Scan for the cell matching the given text and deliver its (X, Y) coordinate at center. 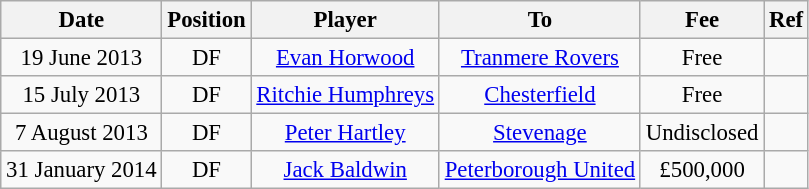
15 July 2013 (82, 95)
£500,000 (702, 170)
Ref (786, 20)
31 January 2014 (82, 170)
To (540, 20)
Ritchie Humphreys (345, 95)
Undisclosed (702, 133)
Tranmere Rovers (540, 58)
19 June 2013 (82, 58)
Date (82, 20)
Chesterfield (540, 95)
7 August 2013 (82, 133)
Jack Baldwin (345, 170)
Evan Horwood (345, 58)
Position (206, 20)
Fee (702, 20)
Peterborough United (540, 170)
Player (345, 20)
Peter Hartley (345, 133)
Stevenage (540, 133)
